Output the (x, y) coordinate of the center of the cell containing the given text.  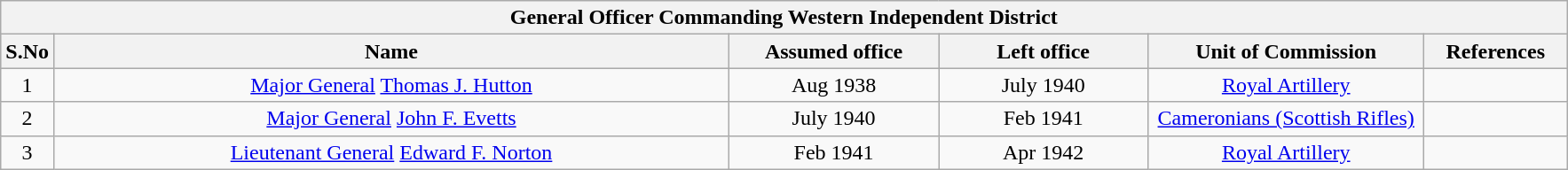
General Officer Commanding Western Independent District (784, 18)
Assumed office (834, 51)
Left office (1044, 51)
Apr 1942 (1044, 152)
Lieutenant General Edward F. Norton (390, 152)
Unit of Commission (1287, 51)
1 (28, 85)
Major General John F. Evetts (390, 119)
Major General Thomas J. Hutton (390, 85)
Name (390, 51)
References (1496, 51)
2 (28, 119)
3 (28, 152)
Cameronians (Scottish Rifles) (1287, 119)
Aug 1938 (834, 85)
S.No (28, 51)
